From the cell containing the given text, extract its center point as (x, y) coordinate. 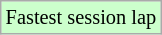
Fastest session lap (81, 17)
